Output the [X, Y] coordinate of the center of the cell containing the given text.  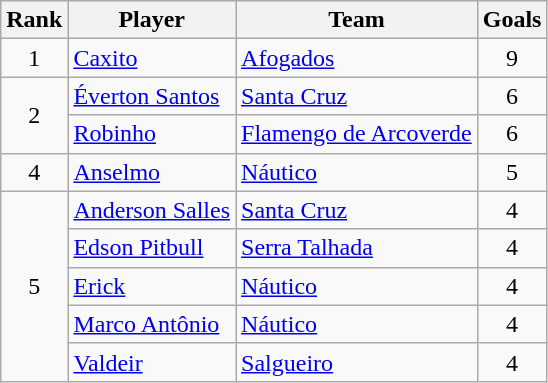
Éverton Santos [152, 96]
Team [357, 20]
Flamengo de Arcoverde [357, 134]
1 [34, 58]
Anselmo [152, 172]
Edson Pitbull [152, 248]
Afogados [357, 58]
Salgueiro [357, 362]
Anderson Salles [152, 210]
Robinho [152, 134]
Valdeir [152, 362]
Marco Antônio [152, 324]
Serra Talhada [357, 248]
9 [512, 58]
Player [152, 20]
Erick [152, 286]
Rank [34, 20]
Caxito [152, 58]
Goals [512, 20]
2 [34, 115]
